Determine the (X, Y) coordinate at the center of the cell enclosing the given text.  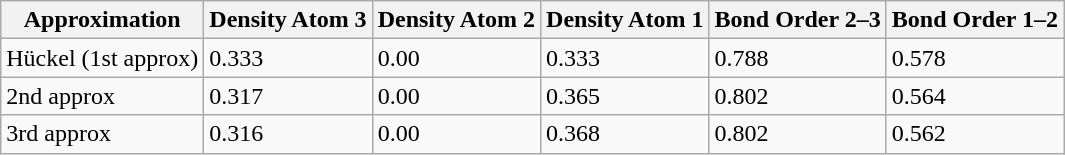
0.564 (974, 96)
Bond Order 2–3 (798, 20)
Hückel (1st approx) (102, 58)
0.368 (625, 134)
Bond Order 1–2 (974, 20)
0.562 (974, 134)
3rd approx (102, 134)
Density Atom 3 (288, 20)
0.317 (288, 96)
0.365 (625, 96)
2nd approx (102, 96)
0.788 (798, 58)
Density Atom 1 (625, 20)
0.316 (288, 134)
Approximation (102, 20)
0.578 (974, 58)
Density Atom 2 (456, 20)
